Identify which cell holds the provided text, then report its [X, Y] central coordinate. 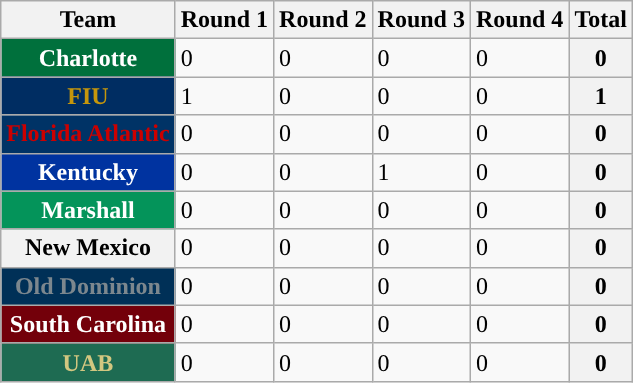
Florida Atlantic [88, 134]
Team [88, 20]
Kentucky [88, 172]
New Mexico [88, 248]
Total [601, 20]
Round 4 [519, 20]
Round 3 [421, 20]
UAB [88, 362]
Round 1 [224, 20]
Marshall [88, 210]
South Carolina [88, 324]
Old Dominion [88, 286]
Charlotte [88, 58]
FIU [88, 96]
Round 2 [323, 20]
